Return the [X, Y] coordinate for the center point of the cell that contains the specified text.  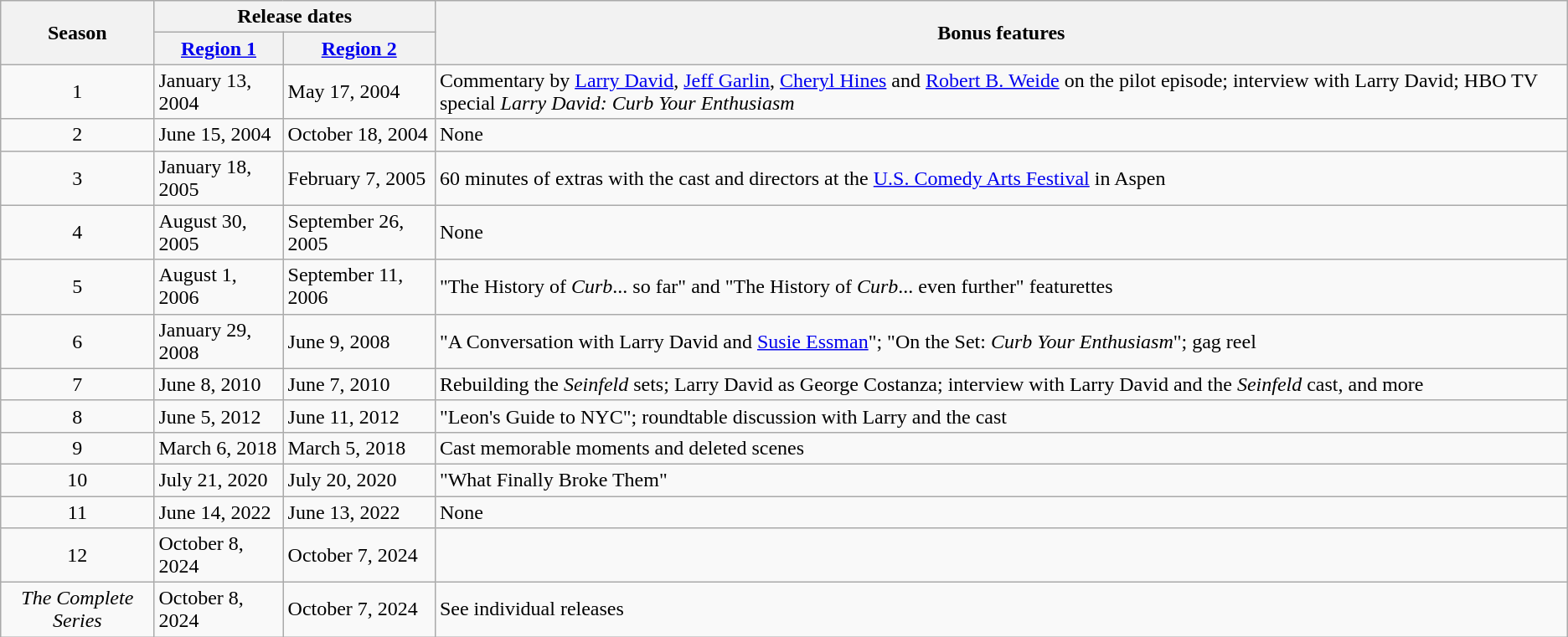
Release dates [295, 17]
October 18, 2004 [358, 135]
July 20, 2020 [358, 480]
February 7, 2005 [358, 177]
Season [77, 33]
March 6, 2018 [219, 448]
11 [77, 511]
10 [77, 480]
March 5, 2018 [358, 448]
3 [77, 177]
June 8, 2010 [219, 384]
June 15, 2004 [219, 135]
January 29, 2008 [219, 342]
"The History of Curb... so far" and "The History of Curb... even further" featurettes [1001, 286]
6 [77, 342]
2 [77, 135]
June 5, 2012 [219, 416]
The Complete Series [77, 609]
January 18, 2005 [219, 177]
"A Conversation with Larry David and Susie Essman"; "On the Set: Curb Your Enthusiasm"; gag reel [1001, 342]
Region 2 [358, 49]
August 1, 2006 [219, 286]
September 26, 2005 [358, 233]
Region 1 [219, 49]
January 13, 2004 [219, 92]
June 7, 2010 [358, 384]
Cast memorable moments and deleted scenes [1001, 448]
"What Finally Broke Them" [1001, 480]
9 [77, 448]
"Leon's Guide to NYC"; roundtable discussion with Larry and the cast [1001, 416]
1 [77, 92]
5 [77, 286]
Bonus features [1001, 33]
60 minutes of extras with the cast and directors at the U.S. Comedy Arts Festival in Aspen [1001, 177]
See individual releases [1001, 609]
June 9, 2008 [358, 342]
12 [77, 556]
May 17, 2004 [358, 92]
June 14, 2022 [219, 511]
July 21, 2020 [219, 480]
7 [77, 384]
September 11, 2006 [358, 286]
June 11, 2012 [358, 416]
June 13, 2022 [358, 511]
8 [77, 416]
4 [77, 233]
August 30, 2005 [219, 233]
Rebuilding the Seinfeld sets; Larry David as George Costanza; interview with Larry David and the Seinfeld cast, and more [1001, 384]
